Detect which cell encompasses the target text, then output its [X, Y] center coordinate. 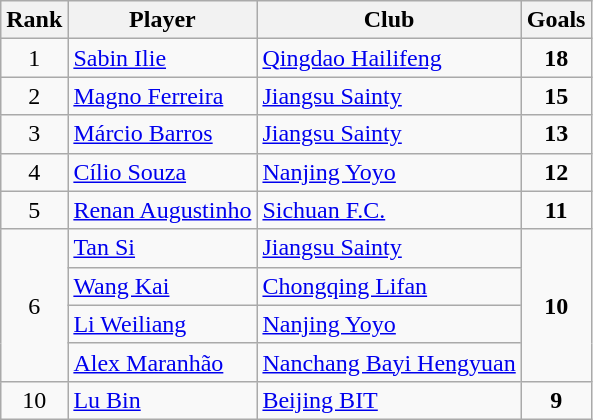
Rank [34, 20]
Lu Bin [162, 400]
Club [389, 20]
Chongqing Lifan [389, 286]
Magno Ferreira [162, 96]
1 [34, 58]
Nanchang Bayi Hengyuan [389, 362]
4 [34, 172]
Alex Maranhão [162, 362]
Márcio Barros [162, 134]
3 [34, 134]
Beijing BIT [389, 400]
Goals [556, 20]
Tan Si [162, 248]
13 [556, 134]
Cílio Souza [162, 172]
2 [34, 96]
15 [556, 96]
Wang Kai [162, 286]
6 [34, 305]
12 [556, 172]
11 [556, 210]
Renan Augustinho [162, 210]
Qingdao Hailifeng [389, 58]
5 [34, 210]
Sabin Ilie [162, 58]
Sichuan F.C. [389, 210]
18 [556, 58]
Player [162, 20]
9 [556, 400]
Li Weiliang [162, 324]
